Extract the (x, y) coordinate from the center of the cell holding the provided text.  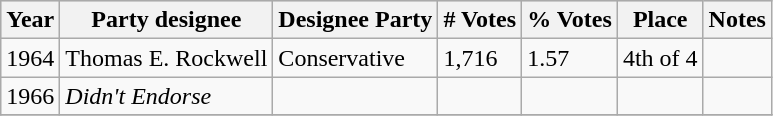
Party designee (166, 20)
1,716 (480, 58)
% Votes (570, 20)
# Votes (480, 20)
Conservative (356, 58)
1964 (30, 58)
1966 (30, 96)
4th of 4 (660, 58)
Thomas E. Rockwell (166, 58)
Didn't Endorse (166, 96)
Year (30, 20)
Designee Party (356, 20)
Notes (737, 20)
Place (660, 20)
1.57 (570, 58)
